Return the [x, y] coordinate for the center point of the cell that contains the specified text.  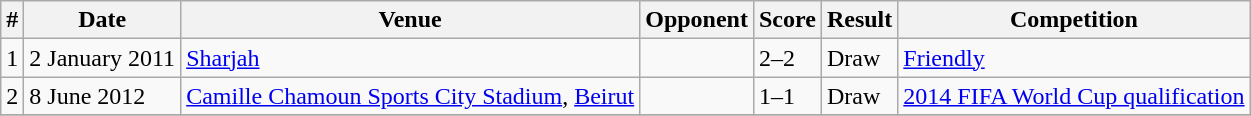
Result [859, 20]
Camille Chamoun Sports City Stadium, Beirut [410, 96]
Friendly [1074, 58]
1–1 [787, 96]
2 January 2011 [102, 58]
Sharjah [410, 58]
# [12, 20]
8 June 2012 [102, 96]
Date [102, 20]
Opponent [697, 20]
1 [12, 58]
Competition [1074, 20]
Venue [410, 20]
Score [787, 20]
2 [12, 96]
2–2 [787, 58]
2014 FIFA World Cup qualification [1074, 96]
